Locate the cell with the specified text and output its [x, y] center coordinate. 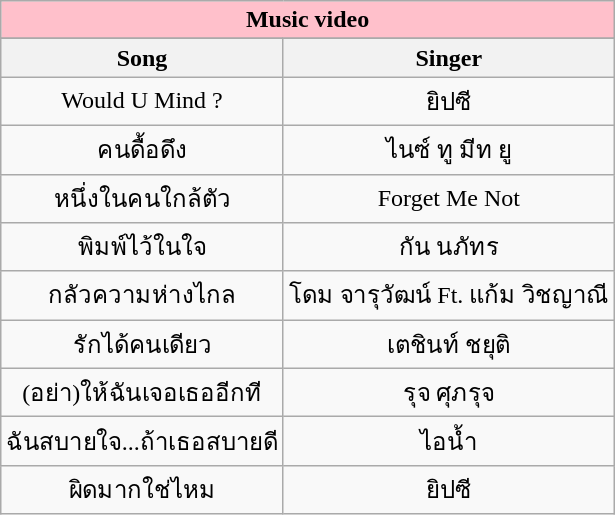
รุจ ศุภรุจ [448, 392]
หนึ่งในคนใกล้ตัว [142, 198]
กลัวความห่างไกล [142, 296]
รักได้คนเดียว [142, 344]
Forget Me Not [448, 198]
Song [142, 58]
ฉันสบายใจ...ถ้าเธอสบายดี [142, 442]
Would U Mind ? [142, 102]
Music video [308, 20]
โดม จารุวัฒน์ Ft. แก้ม วิชญาณี [448, 296]
ผิดมากใช่ไหม [142, 490]
ไอน้ำ [448, 442]
พิมพ์ไว้ในใจ [142, 248]
Singer [448, 58]
ไนซ์ ทู มีท ยู [448, 150]
เตชินท์ ชยุติ [448, 344]
กัน นภัทร [448, 248]
(อย่า)ให้ฉันเจอเธออีกที [142, 392]
คนดื้อดึง [142, 150]
